Find where the given text appears and provide that cell's center as (x, y) coordinate. 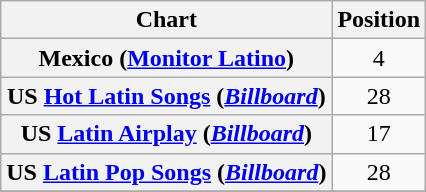
US Latin Airplay (Billboard) (166, 134)
Chart (166, 20)
Position (379, 20)
4 (379, 58)
US Hot Latin Songs (Billboard) (166, 96)
Mexico (Monitor Latino) (166, 58)
17 (379, 134)
US Latin Pop Songs (Billboard) (166, 172)
